Output the (x, y) coordinate of the center of the cell containing the given text.  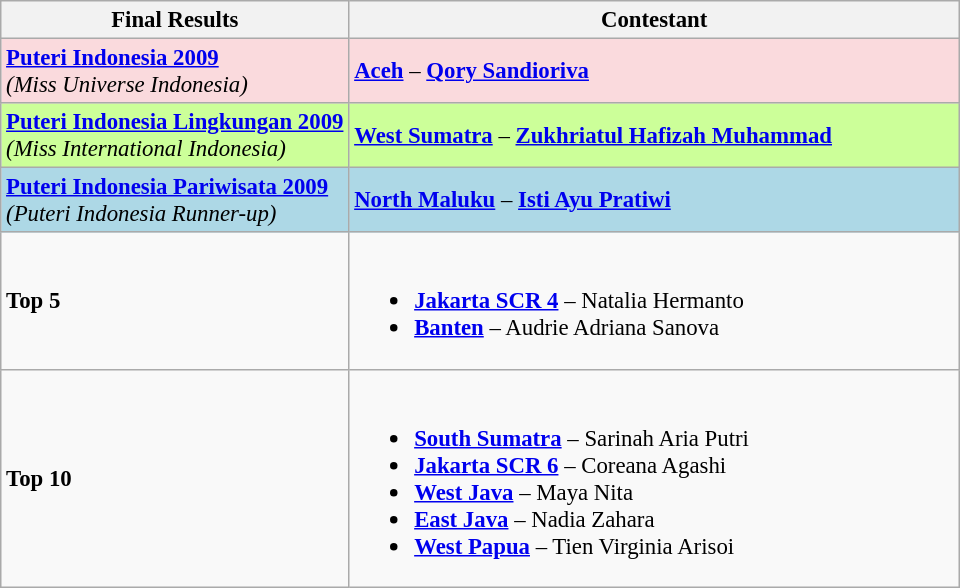
Jakarta SCR 4 – Natalia Hermanto Banten – Audrie Adriana Sanova (654, 300)
Aceh – Qory Sandioriva (654, 72)
Final Results (175, 20)
Puteri Indonesia Pariwisata 2009(Puteri Indonesia Runner-up) (175, 200)
West Sumatra – Zukhriatul Hafizah Muhammad (654, 136)
Top 5 (175, 300)
Top 10 (175, 478)
North Maluku – Isti Ayu Pratiwi (654, 200)
Puteri Indonesia Lingkungan 2009(Miss International Indonesia) (175, 136)
Contestant (654, 20)
Puteri Indonesia 2009(Miss Universe Indonesia) (175, 72)
South Sumatra – Sarinah Aria Putri Jakarta SCR 6 – Coreana Agashi West Java – Maya Nita East Java – Nadia Zahara West Papua – Tien Virginia Arisoi (654, 478)
